For the text-containing cell, return its midpoint in [X, Y] coordinate format. 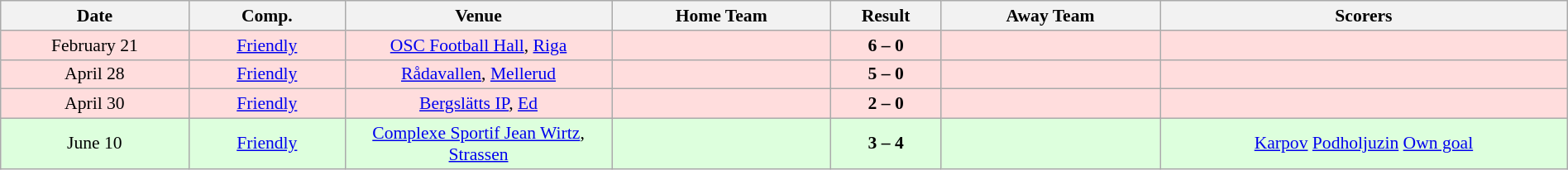
Away Team [1050, 16]
3 – 4 [887, 144]
Result [887, 16]
Venue [479, 16]
Comp. [266, 16]
Scorers [1365, 16]
Date [94, 16]
2 – 0 [887, 104]
April 30 [94, 104]
5 – 0 [887, 74]
OSC Football Hall, Riga [479, 45]
Rådavallen, Mellerud [479, 74]
February 21 [94, 45]
6 – 0 [887, 45]
Karpov Podholjuzin Own goal [1365, 144]
Home Team [721, 16]
April 28 [94, 74]
Bergslätts IP, Ed [479, 104]
June 10 [94, 144]
Complexe Sportif Jean Wirtz, Strassen [479, 144]
